Output the (x, y) coordinate of the center of the cell containing the given text.  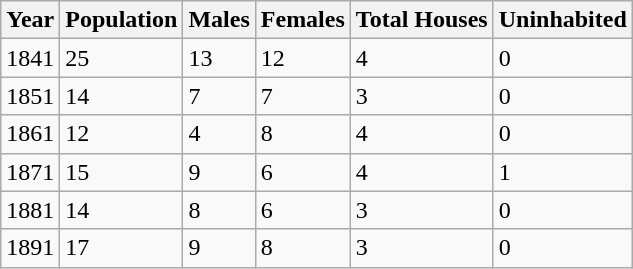
1841 (30, 58)
25 (122, 58)
13 (219, 58)
15 (122, 172)
1881 (30, 210)
1861 (30, 134)
1851 (30, 96)
Year (30, 20)
Males (219, 20)
Total Houses (422, 20)
1 (562, 172)
Population (122, 20)
1871 (30, 172)
Uninhabited (562, 20)
17 (122, 248)
1891 (30, 248)
Females (302, 20)
